Detect which cell encompasses the target text, then output its [x, y] center coordinate. 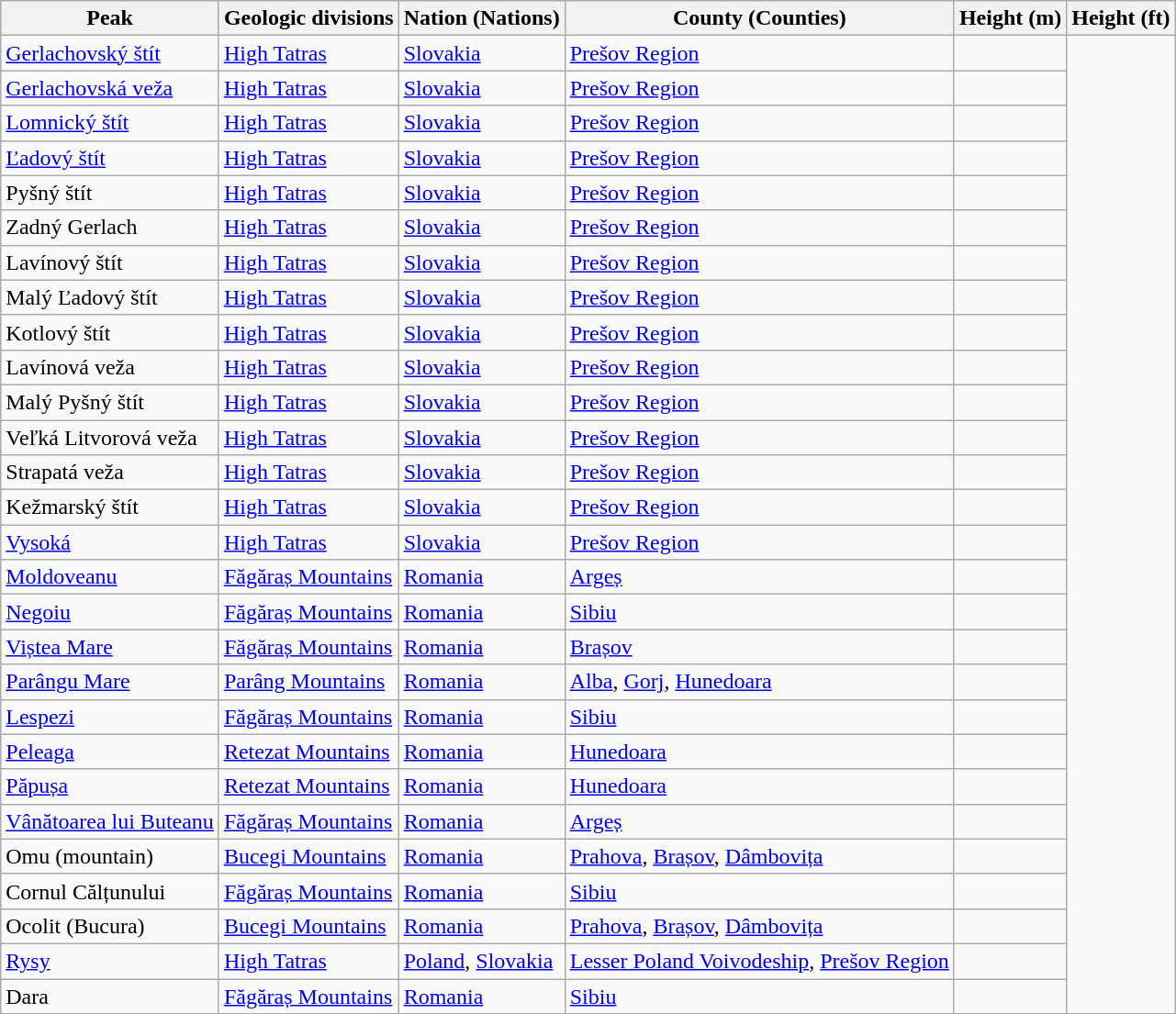
Ocolit (Bucura) [110, 926]
Omu (mountain) [110, 856]
Moldoveanu [110, 577]
Dara [110, 996]
Peak [110, 18]
County (Counties) [759, 18]
Malý Ľadový štít [110, 297]
Geologic divisions [308, 18]
Gerlachovská veža [110, 88]
Lesser Poland Voivodeship, Prešov Region [759, 961]
Height (ft) [1121, 18]
Malý Pyšný štít [110, 402]
Lespezi [110, 717]
Cornul Călțunului [110, 891]
Vysoká [110, 542]
Lavínová veža [110, 367]
Veľká Litvorová veža [110, 438]
Păpușa [110, 786]
Strapatá veža [110, 473]
Kežmarský štít [110, 507]
Pyšný štít [110, 193]
Parâng Mountains [308, 682]
Ľadový štít [110, 158]
Height (m) [1010, 18]
Rysy [110, 961]
Alba, Gorj, Hunedoara [759, 682]
Viștea Mare [110, 647]
Gerlachovský štít [110, 53]
Nation (Nations) [481, 18]
Brașov [759, 647]
Lavínový štít [110, 262]
Parângu Mare [110, 682]
Peleaga [110, 752]
Kotlový štít [110, 332]
Lomnický štít [110, 123]
Vânătoarea lui Buteanu [110, 821]
Zadný Gerlach [110, 228]
Negoiu [110, 612]
Poland, Slovakia [481, 961]
